Find where the given text appears and provide that cell's center as (X, Y) coordinate. 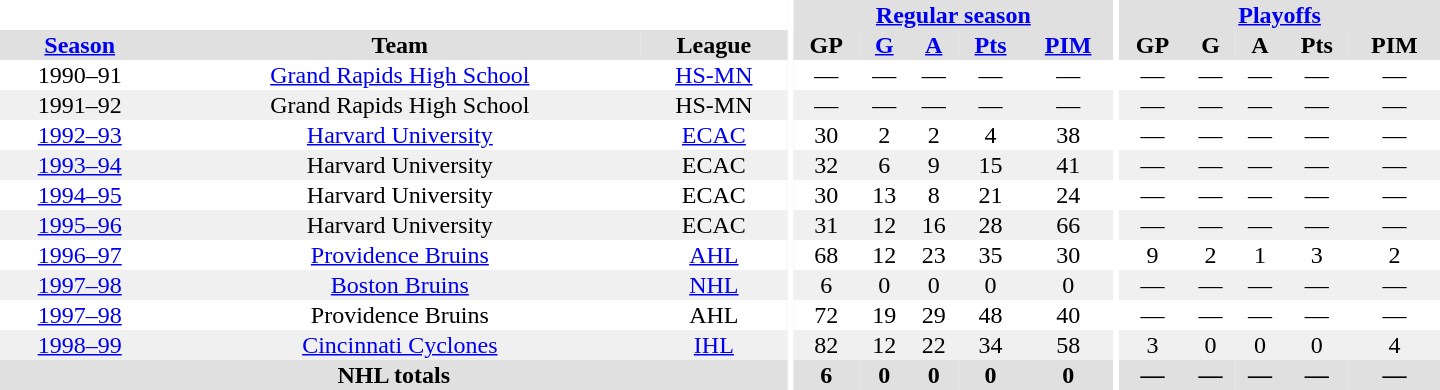
Season (80, 45)
1994–95 (80, 195)
72 (826, 315)
21 (991, 195)
31 (826, 225)
IHL (714, 345)
League (714, 45)
29 (934, 315)
1990–91 (80, 75)
34 (991, 345)
23 (934, 255)
1995–96 (80, 225)
68 (826, 255)
38 (1068, 135)
Team (400, 45)
40 (1068, 315)
24 (1068, 195)
Regular season (954, 15)
NHL totals (394, 375)
1 (1260, 255)
48 (991, 315)
1996–97 (80, 255)
1998–99 (80, 345)
32 (826, 165)
16 (934, 225)
66 (1068, 225)
Boston Bruins (400, 285)
35 (991, 255)
1993–94 (80, 165)
NHL (714, 285)
13 (884, 195)
28 (991, 225)
8 (934, 195)
1992–93 (80, 135)
22 (934, 345)
41 (1068, 165)
Cincinnati Cyclones (400, 345)
Playoffs (1280, 15)
58 (1068, 345)
1991–92 (80, 105)
19 (884, 315)
15 (991, 165)
82 (826, 345)
